Determine the (x, y) coordinate at the center of the cell enclosing the given text.  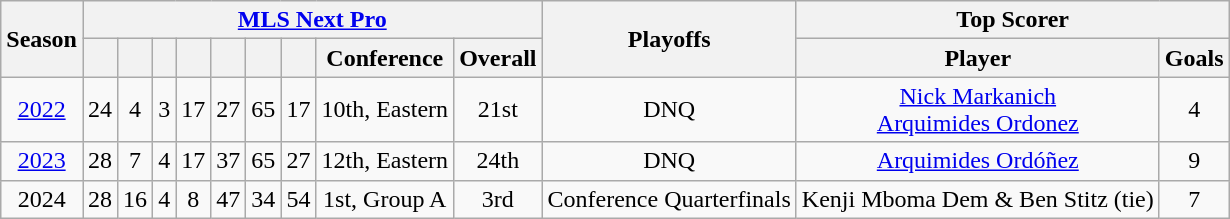
Kenji Mboma Dem & Ben Stitz (tie) (978, 199)
16 (136, 199)
12th, Eastern (385, 161)
54 (298, 199)
MLS Next Pro (312, 20)
3rd (498, 199)
Conference Quarterfinals (669, 199)
24th (498, 161)
2023 (42, 161)
8 (194, 199)
9 (1194, 161)
21st (498, 110)
37 (228, 161)
10th, Eastern (385, 110)
2022 (42, 110)
47 (228, 199)
Nick Markanich Arquimides Ordonez (978, 110)
34 (264, 199)
1st, Group A (385, 199)
Top Scorer (1012, 20)
Overall (498, 58)
Player (978, 58)
2024 (42, 199)
Playoffs (669, 39)
24 (100, 110)
Arquimides Ordóñez (978, 161)
Season (42, 39)
Conference (385, 58)
Goals (1194, 58)
3 (164, 110)
